Return [X, Y] of the center of cell containing provided text 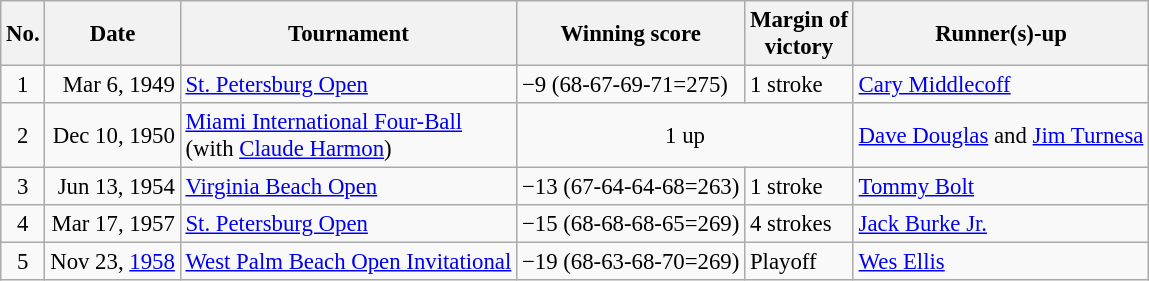
Jun 13, 1954 [112, 187]
Playoff [800, 262]
Mar 6, 1949 [112, 85]
4 [23, 224]
−9 (68-67-69-71=275) [631, 85]
No. [23, 34]
Jack Burke Jr. [1000, 224]
4 strokes [800, 224]
5 [23, 262]
Margin ofvictory [800, 34]
−19 (68-63-68-70=269) [631, 262]
Dec 10, 1950 [112, 136]
Winning score [631, 34]
3 [23, 187]
Miami International Four-Ball(with Claude Harmon) [348, 136]
Date [112, 34]
Tournament [348, 34]
−13 (67-64-64-68=263) [631, 187]
Virginia Beach Open [348, 187]
1 up [686, 136]
Runner(s)-up [1000, 34]
Wes Ellis [1000, 262]
Mar 17, 1957 [112, 224]
Nov 23, 1958 [112, 262]
Tommy Bolt [1000, 187]
West Palm Beach Open Invitational [348, 262]
1 [23, 85]
−15 (68-68-68-65=269) [631, 224]
2 [23, 136]
Dave Douglas and Jim Turnesa [1000, 136]
Cary Middlecoff [1000, 85]
